Extract the [X, Y] coordinate from the center of the cell holding the provided text.  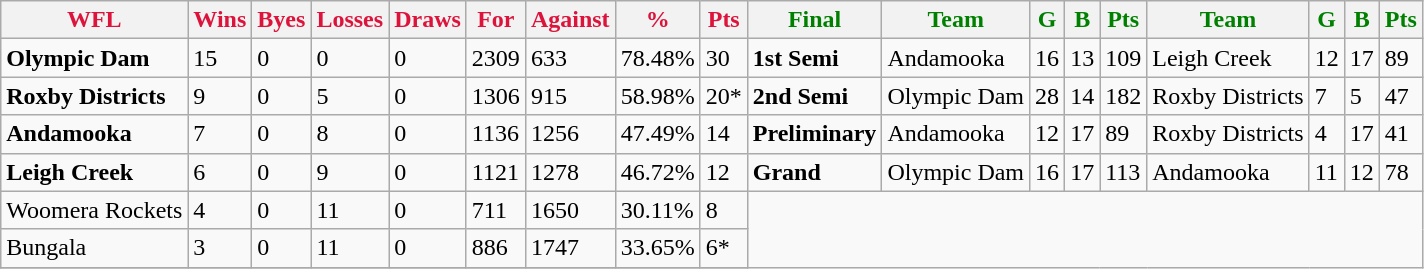
30.11% [658, 210]
Woomera Rockets [94, 210]
6* [724, 248]
Preliminary [814, 134]
15 [220, 58]
1121 [496, 172]
Wins [220, 20]
47 [1400, 96]
Against [570, 20]
58.98% [658, 96]
Bungala [94, 248]
109 [1124, 58]
1278 [570, 172]
1650 [570, 210]
WFL [94, 20]
1306 [496, 96]
28 [1048, 96]
1256 [570, 134]
633 [570, 58]
For [496, 20]
78 [1400, 172]
78.48% [658, 58]
Final [814, 20]
1136 [496, 134]
33.65% [658, 248]
182 [1124, 96]
30 [724, 58]
915 [570, 96]
Losses [350, 20]
13 [1082, 58]
2309 [496, 58]
Byes [282, 20]
20* [724, 96]
6 [220, 172]
1st Semi [814, 58]
Draws [428, 20]
% [658, 20]
Grand [814, 172]
47.49% [658, 134]
41 [1400, 134]
113 [1124, 172]
711 [496, 210]
2nd Semi [814, 96]
3 [220, 248]
46.72% [658, 172]
1747 [570, 248]
886 [496, 248]
